Capture the cell that displays the provided text and extract its (x, y) central coordinate. 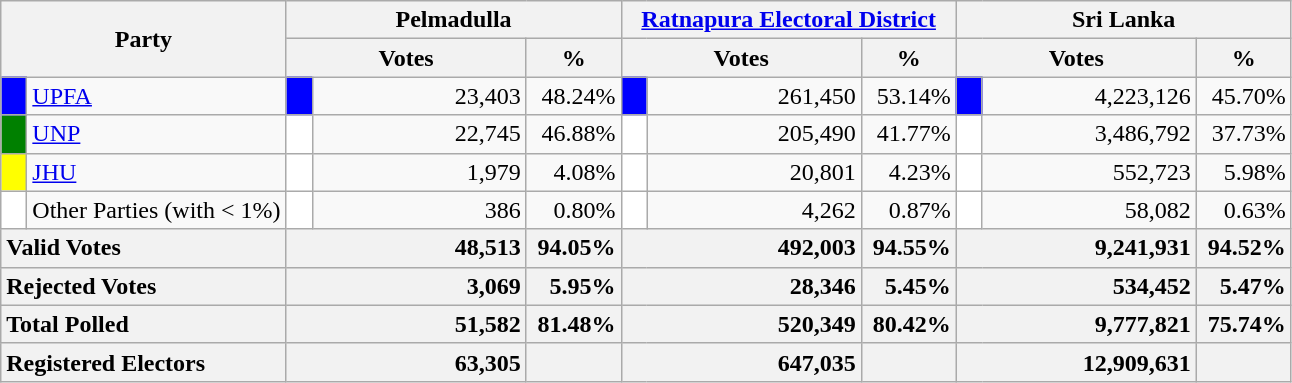
647,035 (741, 362)
9,777,821 (1076, 324)
4,262 (754, 210)
Total Polled (144, 324)
520,349 (741, 324)
51,582 (406, 324)
UNP (156, 134)
41.77% (908, 134)
80.42% (908, 324)
9,241,931 (1076, 248)
63,305 (406, 362)
5.98% (1244, 172)
3,486,792 (1089, 134)
0.87% (908, 210)
45.70% (1244, 96)
552,723 (1089, 172)
1,979 (419, 172)
81.48% (574, 324)
534,452 (1076, 286)
4.08% (574, 172)
94.55% (908, 248)
5.47% (1244, 286)
Rejected Votes (144, 286)
205,490 (754, 134)
5.45% (908, 286)
JHU (156, 172)
20,801 (754, 172)
23,403 (419, 96)
Ratnapura Electoral District (788, 20)
12,909,631 (1076, 362)
0.80% (574, 210)
Registered Electors (144, 362)
94.05% (574, 248)
48,513 (406, 248)
386 (419, 210)
UPFA (156, 96)
3,069 (406, 286)
94.52% (1244, 248)
Pelmadulla (454, 20)
Valid Votes (144, 248)
75.74% (1244, 324)
28,346 (741, 286)
4.23% (908, 172)
Other Parties (with < 1%) (156, 210)
4,223,126 (1089, 96)
5.95% (574, 286)
48.24% (574, 96)
22,745 (419, 134)
37.73% (1244, 134)
53.14% (908, 96)
58,082 (1089, 210)
Party (144, 39)
492,003 (741, 248)
46.88% (574, 134)
Sri Lanka (1124, 20)
261,450 (754, 96)
0.63% (1244, 210)
